Extract the (X, Y) coordinate from the center of the cell holding the provided text.  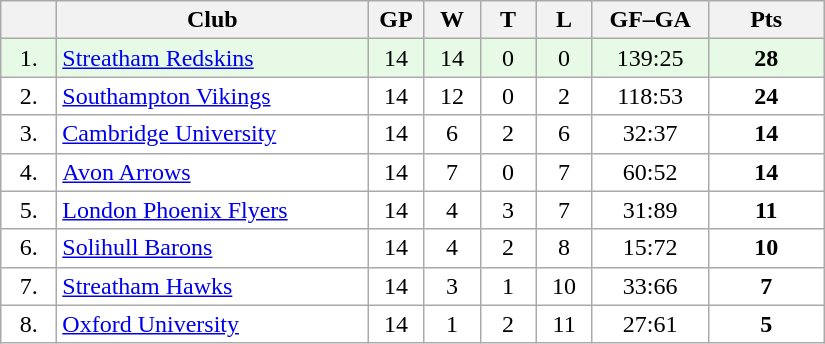
5. (29, 210)
GF–GA (650, 20)
Solihull Barons (212, 248)
60:52 (650, 172)
T (508, 20)
32:37 (650, 134)
Oxford University (212, 324)
2. (29, 96)
8 (564, 248)
33:66 (650, 286)
W (452, 20)
7. (29, 286)
3. (29, 134)
28 (766, 58)
GP (396, 20)
139:25 (650, 58)
6. (29, 248)
London Phoenix Flyers (212, 210)
24 (766, 96)
5 (766, 324)
Club (212, 20)
15:72 (650, 248)
31:89 (650, 210)
Streatham Redskins (212, 58)
1. (29, 58)
Cambridge University (212, 134)
Avon Arrows (212, 172)
Southampton Vikings (212, 96)
Pts (766, 20)
12 (452, 96)
27:61 (650, 324)
8. (29, 324)
118:53 (650, 96)
4. (29, 172)
Streatham Hawks (212, 286)
L (564, 20)
